Extract the (X, Y) coordinate from the center of the cell holding the provided text.  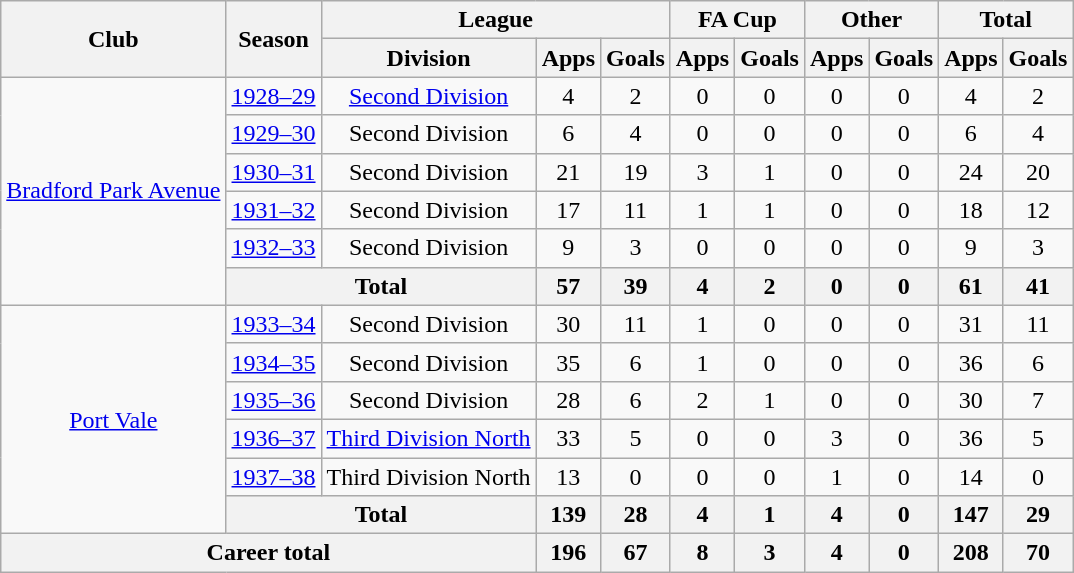
29 (1038, 515)
1937–38 (274, 477)
13 (568, 477)
208 (971, 553)
Career total (268, 553)
61 (971, 286)
7 (1038, 400)
31 (971, 324)
14 (971, 477)
18 (971, 210)
8 (702, 553)
Division (428, 58)
147 (971, 515)
24 (971, 172)
67 (636, 553)
League (496, 20)
20 (1038, 172)
1936–37 (274, 438)
35 (568, 362)
196 (568, 553)
21 (568, 172)
1929–30 (274, 134)
12 (1038, 210)
139 (568, 515)
FA Cup (737, 20)
1934–35 (274, 362)
Season (274, 39)
1935–36 (274, 400)
Bradford Park Avenue (114, 191)
1933–34 (274, 324)
Other (871, 20)
1928–29 (274, 96)
1930–31 (274, 172)
Club (114, 39)
33 (568, 438)
57 (568, 286)
70 (1038, 553)
1931–32 (274, 210)
1932–33 (274, 248)
Port Vale (114, 419)
19 (636, 172)
41 (1038, 286)
17 (568, 210)
39 (636, 286)
